Provide the [x, y] coordinate of the cell's center where the given text is located.  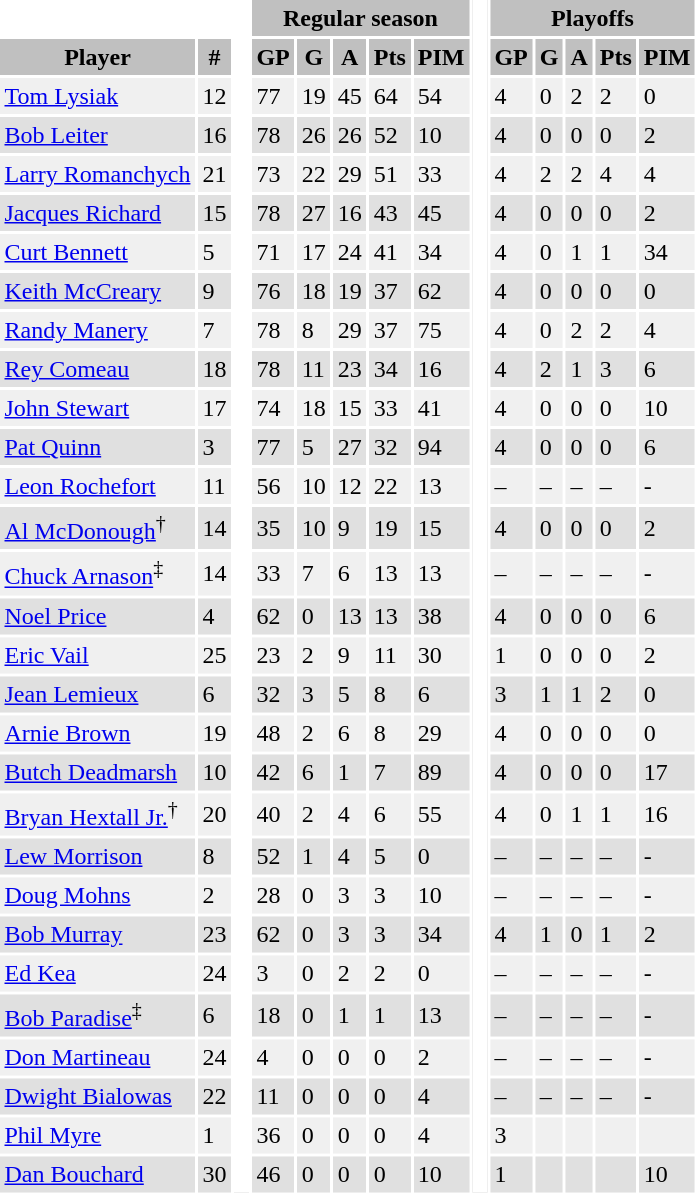
Pat Quinn [98, 447]
Tom Lysiak [98, 96]
56 [273, 486]
Jean Lemieux [98, 694]
Playoffs [592, 18]
Larry Romanchych [98, 174]
Keith McCreary [98, 291]
Lew Morrison [98, 856]
36 [273, 1136]
Bob Murray [98, 934]
38 [441, 616]
21 [214, 174]
76 [273, 291]
28 [273, 895]
Jacques Richard [98, 213]
42 [273, 772]
89 [441, 772]
54 [441, 96]
Bryan Hextall Jr.† [98, 814]
Regular season [360, 18]
Player [98, 57]
25 [214, 655]
Noel Price [98, 616]
Ed Kea [98, 973]
Curt Bennett [98, 252]
John Stewart [98, 408]
35 [273, 528]
40 [273, 814]
51 [390, 174]
Bob Leiter [98, 135]
43 [390, 213]
Don Martineau [98, 1058]
Chuck Arnason‡ [98, 573]
94 [441, 447]
Arnie Brown [98, 733]
55 [441, 814]
73 [273, 174]
Eric Vail [98, 655]
Al McDonough† [98, 528]
75 [441, 330]
48 [273, 733]
Dwight Bialowas [98, 1097]
Rey Comeau [98, 369]
Leon Rochefort [98, 486]
Dan Bouchard [98, 1175]
74 [273, 408]
Butch Deadmarsh [98, 772]
Doug Mohns [98, 895]
71 [273, 252]
Randy Manery [98, 330]
64 [390, 96]
Phil Myre [98, 1136]
20 [214, 814]
# [214, 57]
Bob Paradise‡ [98, 1015]
46 [273, 1175]
